Extract the [X, Y] coordinate from the center of the cell holding the provided text.  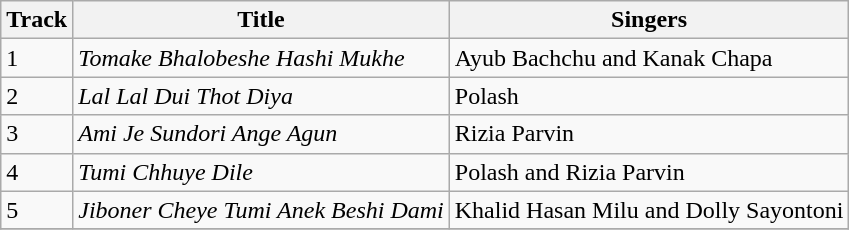
Ayub Bachchu and Kanak Chapa [649, 58]
4 [37, 172]
Polash and Rizia Parvin [649, 172]
Lal Lal Dui Thot Diya [262, 96]
Singers [649, 20]
Track [37, 20]
Jiboner Cheye Tumi Anek Beshi Dami [262, 210]
Ami Je Sundori Ange Agun [262, 134]
5 [37, 210]
Khalid Hasan Milu and Dolly Sayontoni [649, 210]
1 [37, 58]
Rizia Parvin [649, 134]
Tumi Chhuye Dile [262, 172]
3 [37, 134]
Polash [649, 96]
Tomake Bhalobeshe Hashi Mukhe [262, 58]
2 [37, 96]
Title [262, 20]
